Locate the cell with the specified text and output its (X, Y) center coordinate. 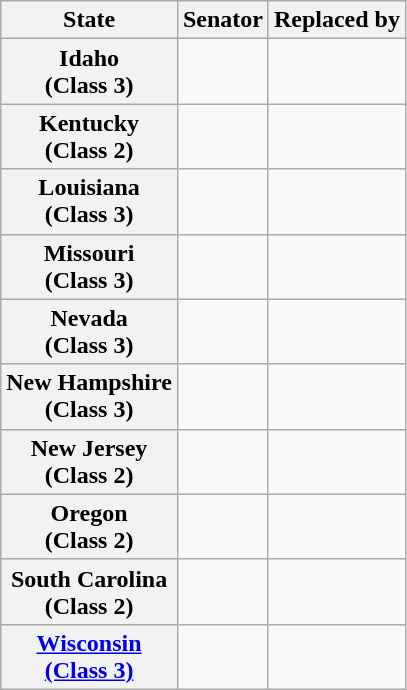
New Hampshire(Class 3) (90, 396)
State (90, 20)
South Carolina(Class 2) (90, 592)
Replaced by (336, 20)
Wisconsin(Class 3) (90, 656)
New Jersey(Class 2) (90, 462)
Senator (222, 20)
Nevada(Class 3) (90, 332)
Idaho(Class 3) (90, 72)
Missouri(Class 3) (90, 266)
Oregon(Class 2) (90, 526)
Louisiana(Class 3) (90, 202)
Kentucky(Class 2) (90, 136)
